Detect which cell encompasses the target text, then output its [X, Y] center coordinate. 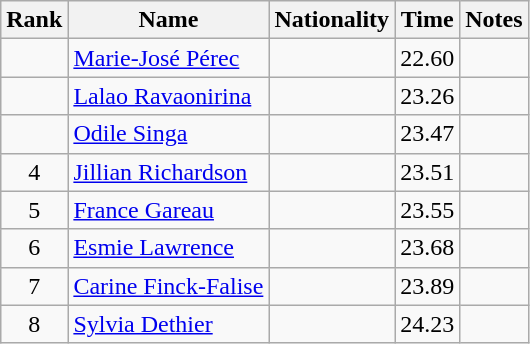
Marie-José Pérec [168, 58]
Notes [494, 20]
Time [428, 20]
Sylvia Dethier [168, 324]
Odile Singa [168, 134]
France Gareau [168, 210]
6 [34, 248]
23.47 [428, 134]
Nationality [332, 20]
22.60 [428, 58]
23.51 [428, 172]
23.55 [428, 210]
23.26 [428, 96]
Rank [34, 20]
Name [168, 20]
4 [34, 172]
Lalao Ravaonirina [168, 96]
23.89 [428, 286]
Jillian Richardson [168, 172]
Esmie Lawrence [168, 248]
24.23 [428, 324]
5 [34, 210]
23.68 [428, 248]
7 [34, 286]
Carine Finck-Falise [168, 286]
8 [34, 324]
